From the cell containing the given text, extract its center point as [x, y] coordinate. 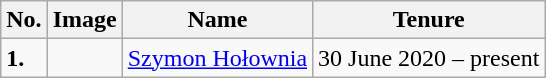
Szymon Hołownia [217, 58]
Image [84, 20]
30 June 2020 – present [429, 58]
Name [217, 20]
No. [24, 20]
Tenure [429, 20]
1. [24, 58]
